Determine the [x, y] coordinate at the center of the cell enclosing the given text.  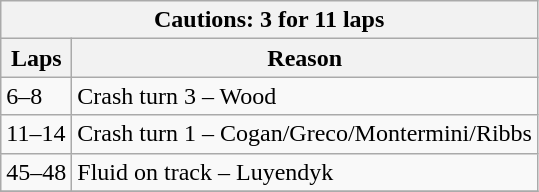
Cautions: 3 for 11 laps [270, 20]
Crash turn 3 – Wood [305, 96]
Laps [36, 58]
11–14 [36, 134]
Reason [305, 58]
6–8 [36, 96]
Crash turn 1 – Cogan/Greco/Montermini/Ribbs [305, 134]
Fluid on track – Luyendyk [305, 172]
45–48 [36, 172]
